Determine the (x, y) coordinate at the center of the cell enclosing the given text.  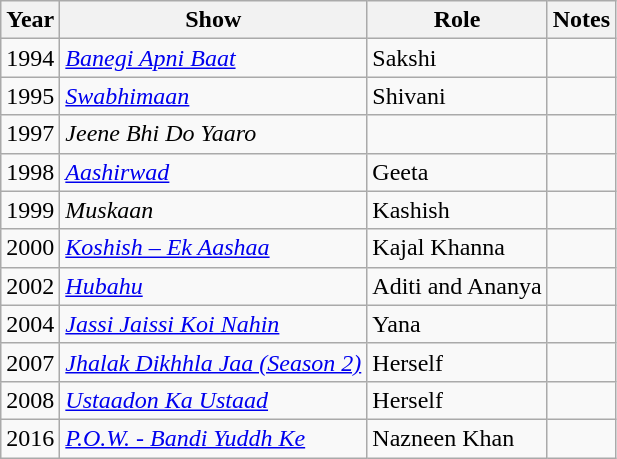
Aditi and Ananya (457, 286)
1999 (30, 210)
1994 (30, 58)
Ustaadon Ka Ustaad (214, 400)
Kashish (457, 210)
Jhalak Dikhhla Jaa (Season 2) (214, 362)
2016 (30, 438)
1997 (30, 134)
Banegi Apni Baat (214, 58)
1998 (30, 172)
2002 (30, 286)
Yana (457, 324)
1995 (30, 96)
Swabhimaan (214, 96)
Sakshi (457, 58)
P.O.W. - Bandi Yuddh Ke (214, 438)
Shivani (457, 96)
2007 (30, 362)
Aashirwad (214, 172)
Geeta (457, 172)
Show (214, 20)
Hubahu (214, 286)
Notes (581, 20)
2004 (30, 324)
Jeene Bhi Do Yaaro (214, 134)
Nazneen Khan (457, 438)
Jassi Jaissi Koi Nahin (214, 324)
Kajal Khanna (457, 248)
Role (457, 20)
2008 (30, 400)
Koshish – Ek Aashaa (214, 248)
2000 (30, 248)
Muskaan (214, 210)
Year (30, 20)
